Identify which cell holds the provided text, then report its [X, Y] central coordinate. 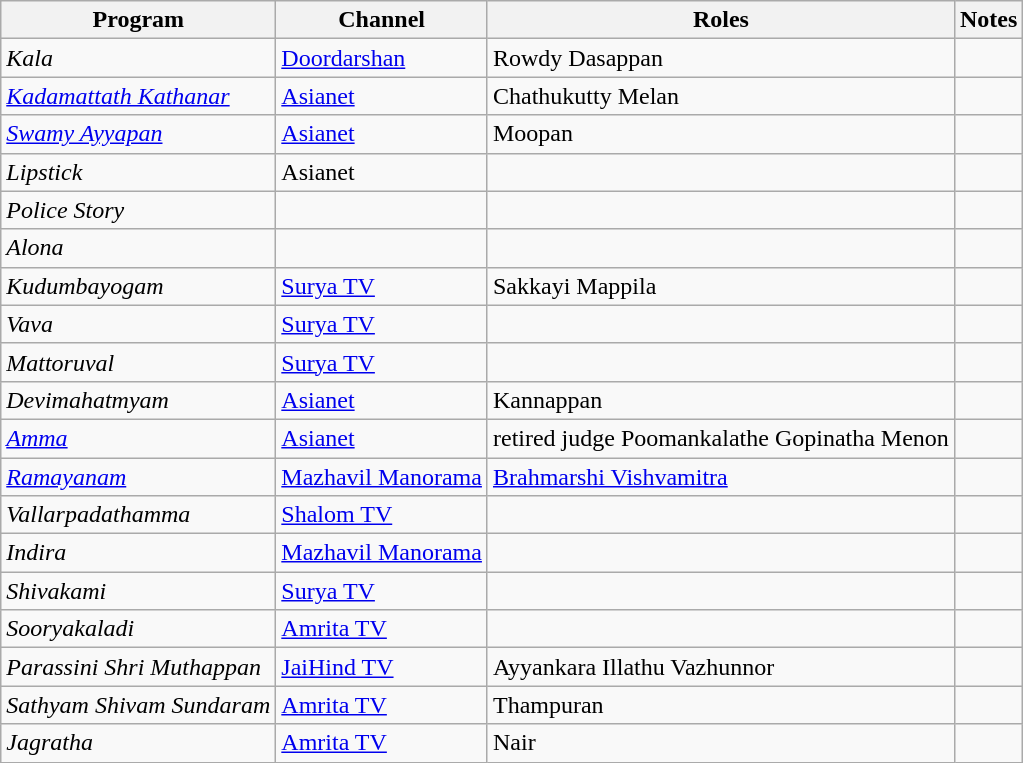
Doordarshan [382, 58]
Jagratha [138, 743]
Ramayanam [138, 477]
Program [138, 20]
JaiHind TV [382, 667]
Kannappan [720, 400]
Moopan [720, 134]
Roles [720, 20]
Lipstick [138, 172]
Amma [138, 438]
Alona [138, 248]
Vallarpadathamma [138, 515]
retired judge Poomankalathe Gopinatha Menon [720, 438]
Notes [988, 20]
Sakkayi Mappila [720, 286]
Mattoruval [138, 362]
Shivakami [138, 591]
Police Story [138, 210]
Sathyam Shivam Sundaram [138, 705]
Thampuran [720, 705]
Indira [138, 553]
Shalom TV [382, 515]
Channel [382, 20]
Kudumbayogam [138, 286]
Kala [138, 58]
Ayyankara Illathu Vazhunnor [720, 667]
Chathukutty Melan [720, 96]
Kadamattath Kathanar [138, 96]
Devimahatmyam [138, 400]
Vava [138, 324]
Parassini Shri Muthappan [138, 667]
Nair [720, 743]
Sooryakaladi [138, 629]
Swamy Ayyapan [138, 134]
Rowdy Dasappan [720, 58]
Brahmarshi Vishvamitra [720, 477]
